Detect which cell encompasses the target text, then output its (x, y) center coordinate. 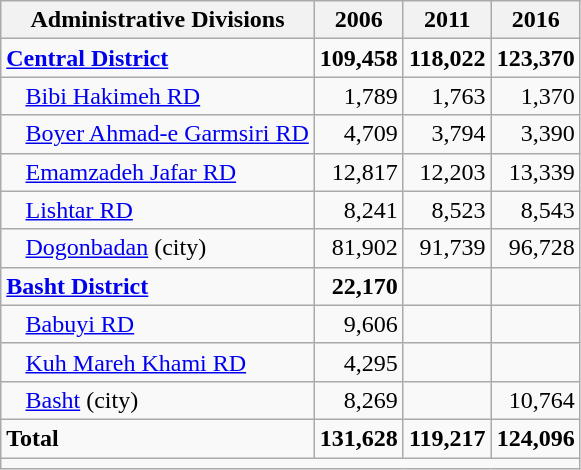
2011 (447, 20)
123,370 (536, 58)
8,269 (358, 400)
1,789 (358, 96)
2016 (536, 20)
Bibi Hakimeh RD (158, 96)
Dogonbadan (city) (158, 248)
13,339 (536, 172)
9,606 (358, 324)
118,022 (447, 58)
131,628 (358, 438)
12,817 (358, 172)
22,170 (358, 286)
81,902 (358, 248)
Kuh Mareh Khami RD (158, 362)
10,764 (536, 400)
91,739 (447, 248)
4,295 (358, 362)
3,794 (447, 134)
12,203 (447, 172)
1,370 (536, 96)
Central District (158, 58)
1,763 (447, 96)
Total (158, 438)
Emamzadeh Jafar RD (158, 172)
109,458 (358, 58)
2006 (358, 20)
Boyer Ahmad-e Garmsiri RD (158, 134)
8,523 (447, 210)
8,241 (358, 210)
Basht District (158, 286)
124,096 (536, 438)
Basht (city) (158, 400)
Lishtar RD (158, 210)
Babuyi RD (158, 324)
119,217 (447, 438)
8,543 (536, 210)
4,709 (358, 134)
3,390 (536, 134)
96,728 (536, 248)
Administrative Divisions (158, 20)
